Return the [X, Y] coordinate for the center point of the cell that contains the specified text.  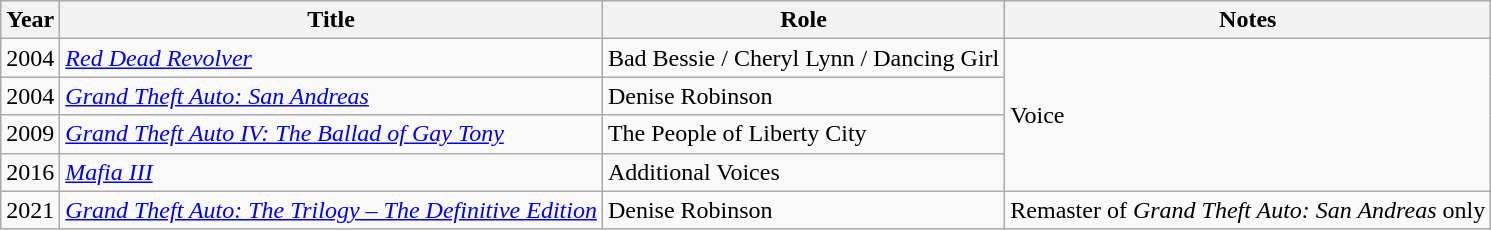
2021 [30, 210]
Notes [1248, 20]
Remaster of Grand Theft Auto: San Andreas only [1248, 210]
The People of Liberty City [803, 134]
2009 [30, 134]
Grand Theft Auto IV: The Ballad of Gay Tony [332, 134]
Grand Theft Auto: The Trilogy – The Definitive Edition [332, 210]
Mafia III [332, 172]
Year [30, 20]
Red Dead Revolver [332, 58]
2016 [30, 172]
Role [803, 20]
Voice [1248, 115]
Title [332, 20]
Bad Bessie / Cheryl Lynn / Dancing Girl [803, 58]
Grand Theft Auto: San Andreas [332, 96]
Additional Voices [803, 172]
